Return the (x, y) coordinate for the center point of the cell that contains the specified text.  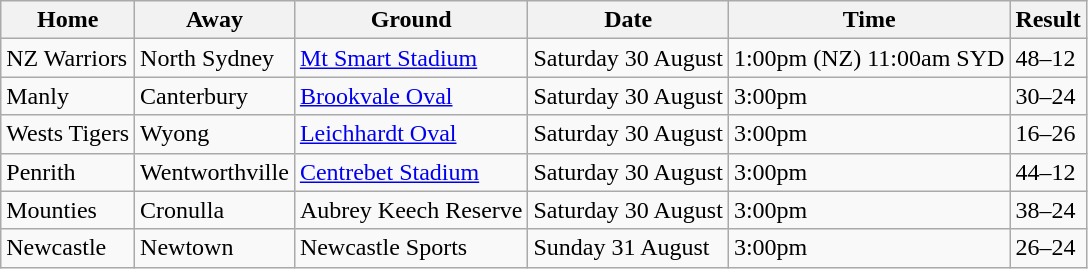
NZ Warriors (68, 58)
Date (628, 20)
16–26 (1048, 134)
Canterbury (215, 96)
44–12 (1048, 172)
Newcastle Sports (411, 248)
North Sydney (215, 58)
30–24 (1048, 96)
Manly (68, 96)
Home (68, 20)
Away (215, 20)
26–24 (1048, 248)
Ground (411, 20)
Mounties (68, 210)
Newtown (215, 248)
Cronulla (215, 210)
Wentworthville (215, 172)
Leichhardt Oval (411, 134)
Penrith (68, 172)
Centrebet Stadium (411, 172)
Sunday 31 August (628, 248)
Newcastle (68, 248)
Result (1048, 20)
Aubrey Keech Reserve (411, 210)
Mt Smart Stadium (411, 58)
Wests Tigers (68, 134)
Time (868, 20)
1:00pm (NZ) 11:00am SYD (868, 58)
Wyong (215, 134)
38–24 (1048, 210)
48–12 (1048, 58)
Brookvale Oval (411, 96)
